Return [X, Y] of the center of cell containing provided text 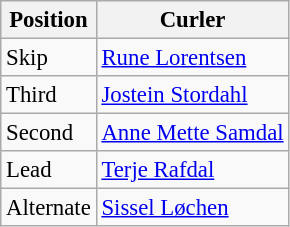
Sissel Løchen [192, 208]
Second [48, 133]
Jostein Stordahl [192, 95]
Position [48, 20]
Third [48, 95]
Anne Mette Samdal [192, 133]
Terje Rafdal [192, 170]
Lead [48, 170]
Curler [192, 20]
Rune Lorentsen [192, 58]
Alternate [48, 208]
Skip [48, 58]
